Return the [x, y] coordinate for the center point of the cell that contains the specified text.  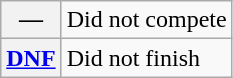
Did not compete [146, 20]
DNF [31, 58]
Did not finish [146, 58]
— [31, 20]
